Return the (x, y) coordinate for the center point of the cell that contains the specified text.  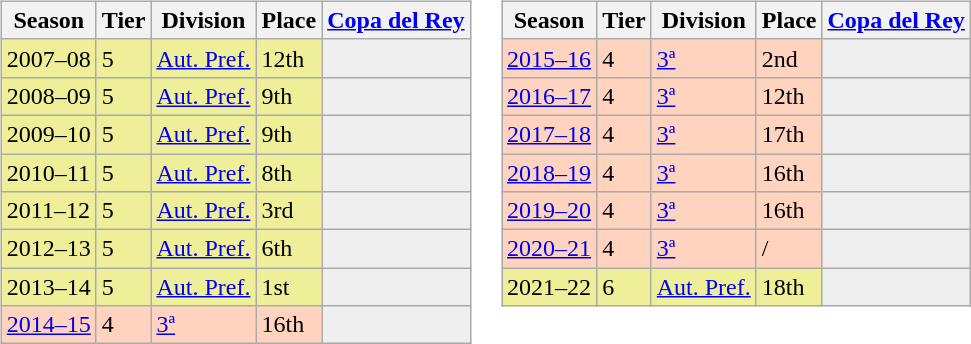
2012–13 (48, 249)
2nd (789, 58)
2016–17 (550, 96)
2007–08 (48, 58)
2011–12 (48, 211)
18th (789, 287)
2018–19 (550, 173)
2021–22 (550, 287)
2019–20 (550, 211)
6 (624, 287)
2008–09 (48, 96)
2020–21 (550, 249)
2009–10 (48, 134)
17th (789, 134)
2017–18 (550, 134)
2010–11 (48, 173)
3rd (289, 211)
8th (289, 173)
1st (289, 287)
2014–15 (48, 325)
/ (789, 249)
2013–14 (48, 287)
2015–16 (550, 58)
6th (289, 249)
